Scan for the cell matching the given text and deliver its (X, Y) coordinate at center. 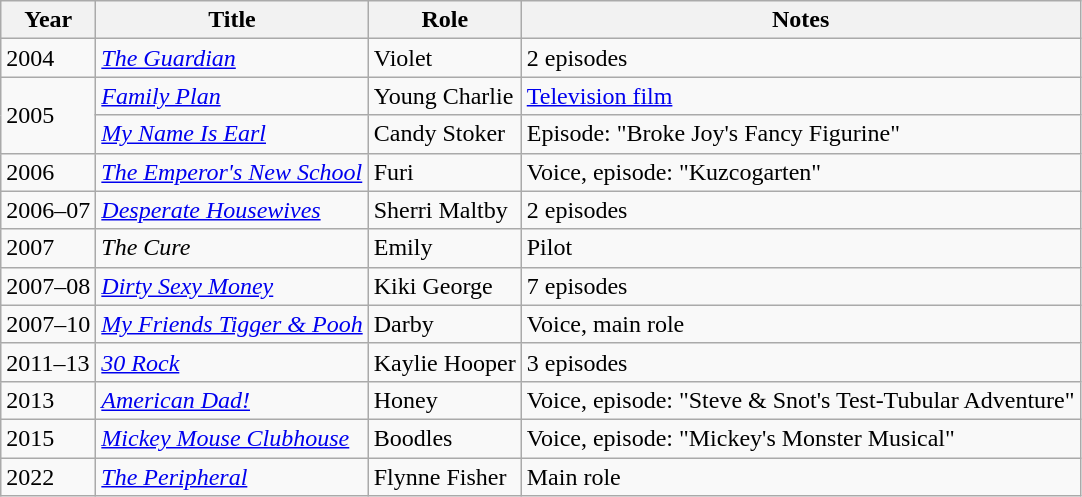
Dirty Sexy Money (232, 286)
2006 (48, 172)
2006–07 (48, 210)
2015 (48, 438)
Mickey Mouse Clubhouse (232, 438)
Television film (800, 96)
Desperate Housewives (232, 210)
Voice, episode: "Kuzcogarten" (800, 172)
Pilot (800, 248)
Kaylie Hooper (444, 362)
American Dad! (232, 400)
The Cure (232, 248)
Notes (800, 20)
Emily (444, 248)
Main role (800, 477)
The Peripheral (232, 477)
30 Rock (232, 362)
Sherri Maltby (444, 210)
Year (48, 20)
Voice, episode: "Steve & Snot's Test-Tubular Adventure" (800, 400)
Darby (444, 324)
2007–08 (48, 286)
Title (232, 20)
My Name Is Earl (232, 134)
Flynne Fisher (444, 477)
Episode: "Broke Joy's Fancy Figurine" (800, 134)
3 episodes (800, 362)
Violet (444, 58)
2011–13 (48, 362)
7 episodes (800, 286)
2007 (48, 248)
Voice, episode: "Mickey's Monster Musical" (800, 438)
Role (444, 20)
Family Plan (232, 96)
Candy Stoker (444, 134)
2005 (48, 115)
Boodles (444, 438)
2004 (48, 58)
My Friends Tigger & Pooh (232, 324)
The Guardian (232, 58)
Honey (444, 400)
Voice, main role (800, 324)
Kiki George (444, 286)
2022 (48, 477)
Young Charlie (444, 96)
The Emperor's New School (232, 172)
Furi (444, 172)
2007–10 (48, 324)
2013 (48, 400)
